Scan for the cell matching the given text and deliver its [X, Y] coordinate at center. 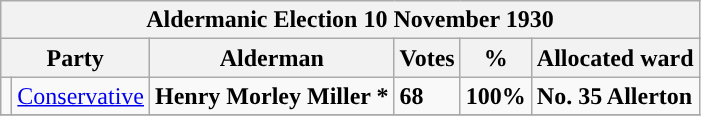
Henry Morley Miller * [272, 96]
Alderman [272, 58]
68 [427, 96]
Conservative [81, 96]
100% [496, 96]
Votes [427, 58]
Aldermanic Election 10 November 1930 [350, 20]
No. 35 Allerton [615, 96]
Party [76, 58]
Allocated ward [615, 58]
% [496, 58]
